Detect which cell encompasses the target text, then output its (x, y) center coordinate. 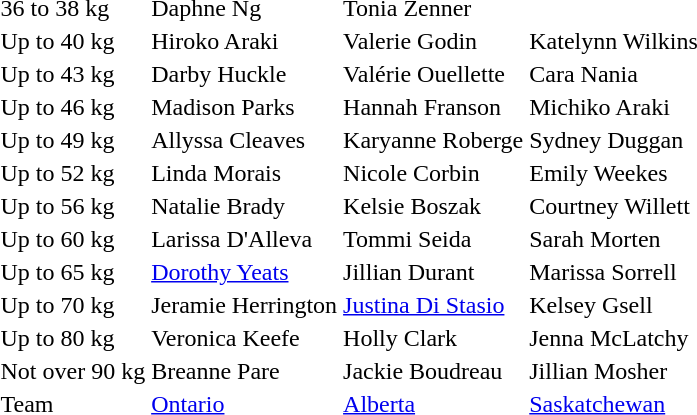
Tommi Seida (434, 239)
Holly Clark (434, 338)
Valérie Ouellette (434, 74)
Karyanne Roberge (434, 140)
Dorothy Yeats (244, 272)
Allyssa Cleaves (244, 140)
Nicole Corbin (434, 173)
Jeramie Herrington (244, 305)
Hiroko Araki (244, 41)
Jillian Durant (434, 272)
Madison Parks (244, 107)
Valerie Godin (434, 41)
Natalie Brady (244, 206)
Larissa D'Alleva (244, 239)
Veronica Keefe (244, 338)
Jackie Boudreau (434, 371)
Kelsie Boszak (434, 206)
Hannah Franson (434, 107)
Linda Morais (244, 173)
Darby Huckle (244, 74)
Breanne Pare (244, 371)
Justina Di Stasio (434, 305)
